Determine the (x, y) coordinate at the center of the cell enclosing the given text.  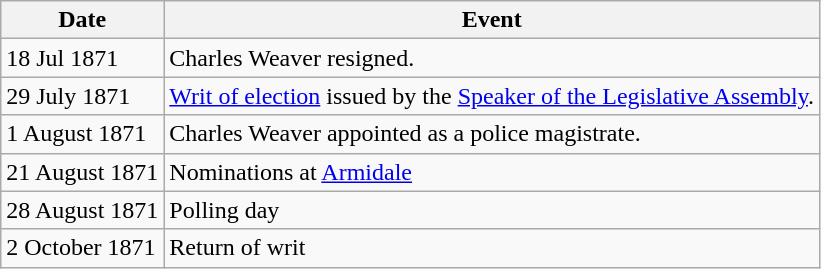
Date (82, 20)
Return of writ (492, 248)
21 August 1871 (82, 172)
Event (492, 20)
18 Jul 1871 (82, 58)
28 August 1871 (82, 210)
Charles Weaver appointed as a police magistrate. (492, 134)
Nominations at Armidale (492, 172)
1 August 1871 (82, 134)
2 October 1871 (82, 248)
Writ of election issued by the Speaker of the Legislative Assembly. (492, 96)
29 July 1871 (82, 96)
Charles Weaver resigned. (492, 58)
Polling day (492, 210)
